Pinpoint the cell where the given text exists, returning its [x, y] midpoint coordinate. 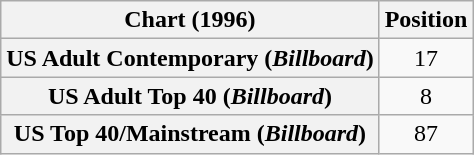
8 [426, 96]
87 [426, 134]
17 [426, 58]
US Adult Contemporary (Billboard) [190, 58]
US Top 40/Mainstream (Billboard) [190, 134]
US Adult Top 40 (Billboard) [190, 96]
Position [426, 20]
Chart (1996) [190, 20]
